For the text-containing cell, return its midpoint in [X, Y] coordinate format. 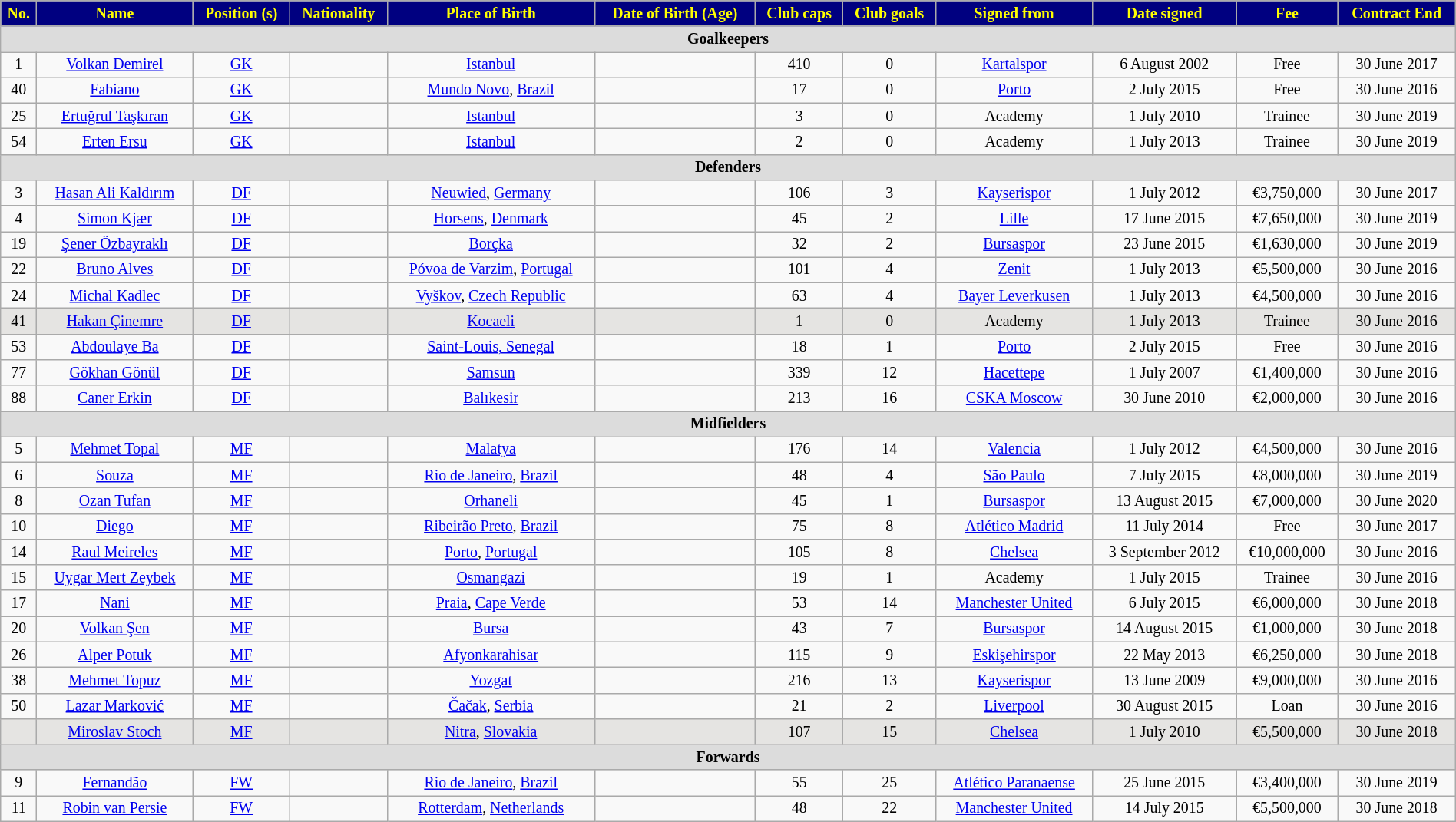
€1,000,000 [1287, 629]
€3,750,000 [1287, 193]
Şener Özbayraklı [115, 244]
Hacettepe [1014, 373]
77 [18, 373]
14 August 2015 [1164, 629]
216 [799, 680]
Hakan Çinemre [115, 321]
€7,000,000 [1287, 500]
30 June 2020 [1396, 500]
Afyonkarahisar [491, 655]
€8,000,000 [1287, 476]
54 [18, 141]
176 [799, 450]
Hasan Ali Kaldırım [115, 193]
Caner Erkin [115, 398]
Lille [1014, 218]
Yozgat [491, 680]
€7,650,000 [1287, 218]
Fee [1287, 14]
Date of Birth (Age) [674, 14]
213 [799, 398]
€6,000,000 [1287, 603]
Vyškov, Czech Republic [491, 296]
Orhaneli [491, 500]
Michal Kadlec [115, 296]
26 [18, 655]
106 [799, 193]
Signed from [1014, 14]
Nationality [338, 14]
Name [115, 14]
Rotterdam, Netherlands [491, 809]
Fabiano [115, 91]
7 [889, 629]
6 July 2015 [1164, 603]
Malatya [491, 450]
105 [799, 553]
Valencia [1014, 450]
Póvoa de Varzim, Portugal [491, 270]
Date signed [1164, 14]
Praia, Cape Verde [491, 603]
Horsens, Denmark [491, 218]
Kocaeli [491, 321]
339 [799, 373]
Nitra, Slovakia [491, 732]
Samsun [491, 373]
€10,000,000 [1287, 553]
Mehmet Topuz [115, 680]
Fernandão [115, 783]
Diego [115, 527]
São Paulo [1014, 476]
€1,630,000 [1287, 244]
Uygar Mert Zeybek [115, 577]
Bursa [491, 629]
Contract End [1396, 14]
11 July 2014 [1164, 527]
Abdoulaye Ba [115, 347]
5 [18, 450]
40 [18, 91]
Ozan Tufan [115, 500]
Borçka [491, 244]
Nani [115, 603]
CSKA Moscow [1014, 398]
Raul Meireles [115, 553]
6 [18, 476]
€2,000,000 [1287, 398]
11 [18, 809]
Miroslav Stoch [115, 732]
Lazar Marković [115, 706]
18 [799, 347]
Bayer Leverkusen [1014, 296]
€6,250,000 [1287, 655]
1 July 2007 [1164, 373]
Bruno Alves [115, 270]
30 August 2015 [1164, 706]
€1,400,000 [1287, 373]
Souza [115, 476]
13 August 2015 [1164, 500]
101 [799, 270]
Gökhan Gönül [115, 373]
Atlético Madrid [1014, 527]
41 [18, 321]
Zenit [1014, 270]
88 [18, 398]
43 [799, 629]
Volkan Şen [115, 629]
Liverpool [1014, 706]
Atlético Paranaense [1014, 783]
€3,400,000 [1287, 783]
13 June 2009 [1164, 680]
12 [889, 373]
Robin van Persie [115, 809]
Čačak, Serbia [491, 706]
14 July 2015 [1164, 809]
1 July 2015 [1164, 577]
23 June 2015 [1164, 244]
32 [799, 244]
Mehmet Topal [115, 450]
24 [18, 296]
Porto, Portugal [491, 553]
7 July 2015 [1164, 476]
38 [18, 680]
13 [889, 680]
25 June 2015 [1164, 783]
Loan [1287, 706]
10 [18, 527]
3 September 2012 [1164, 553]
410 [799, 64]
21 [799, 706]
Place of Birth [491, 14]
50 [18, 706]
Balıkesir [491, 398]
Defenders [728, 167]
Midfielders [728, 424]
Erten Ersu [115, 141]
22 May 2013 [1164, 655]
20 [18, 629]
Neuwied, Germany [491, 193]
115 [799, 655]
16 [889, 398]
Ribeirão Preto, Brazil [491, 527]
Goalkeepers [728, 38]
Volkan Demirel [115, 64]
Osmangazi [491, 577]
75 [799, 527]
Forwards [728, 757]
Ertuğrul Taşkıran [115, 117]
17 June 2015 [1164, 218]
30 June 2010 [1164, 398]
€9,000,000 [1287, 680]
55 [799, 783]
6 August 2002 [1164, 64]
Mundo Novo, Brazil [491, 91]
63 [799, 296]
Club caps [799, 14]
Saint-Louis, Senegal [491, 347]
No. [18, 14]
Kartalspor [1014, 64]
Eskişehirspor [1014, 655]
Position (s) [241, 14]
Club goals [889, 14]
Simon Kjær [115, 218]
107 [799, 732]
Alper Potuk [115, 655]
